Detect which cell encompasses the target text, then output its [X, Y] center coordinate. 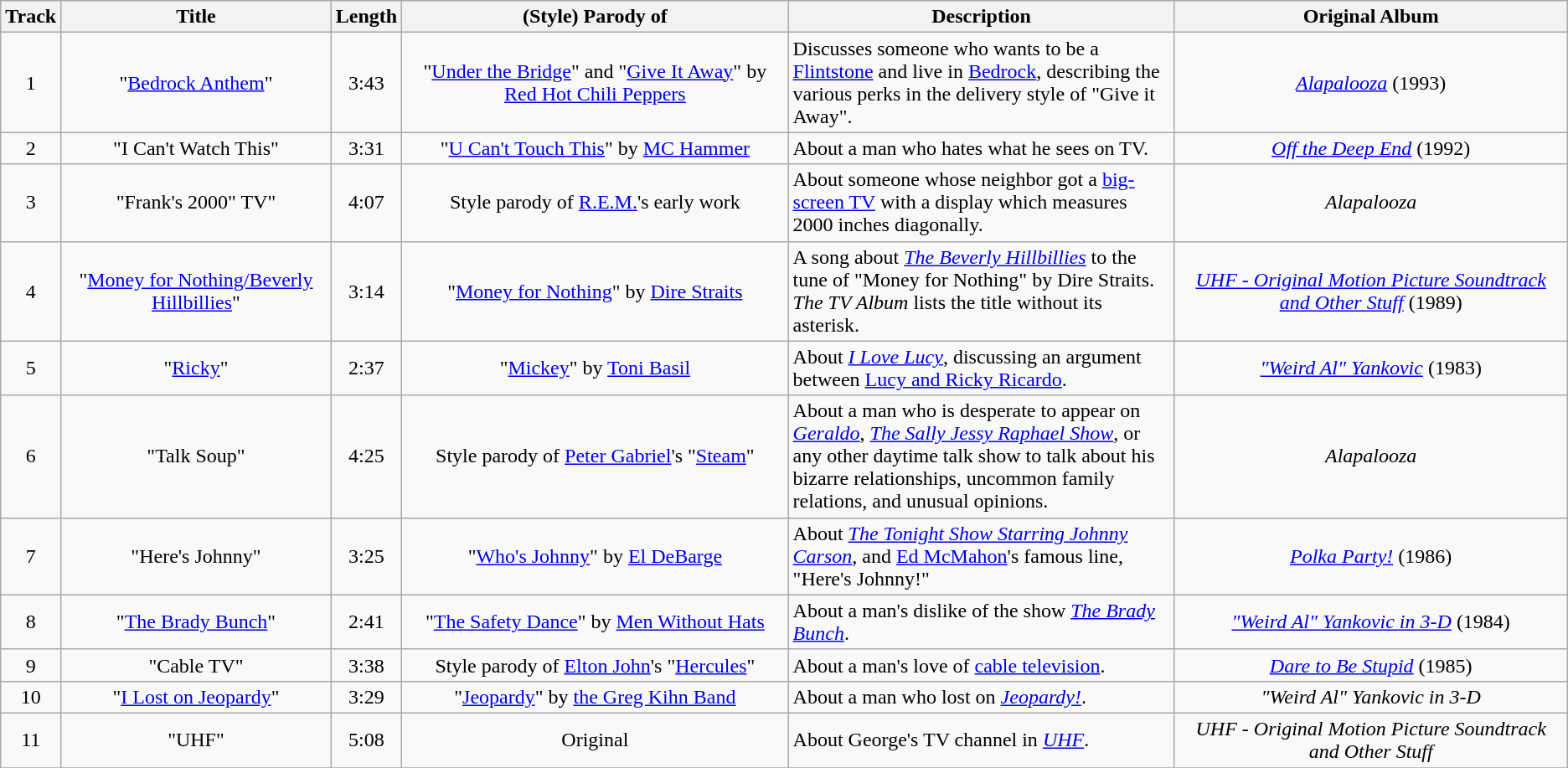
4 [31, 291]
Discusses someone who wants to be a Flintstone and live in Bedrock, describing the various perks in the delivery style of "Give it Away". [982, 82]
About George's TV channel in UHF. [982, 740]
3:29 [366, 697]
Style parody of Elton John's "Hercules" [595, 665]
1 [31, 82]
3:38 [366, 665]
9 [31, 665]
Original Album [1370, 17]
"Frank's 2000" TV" [196, 203]
"Jeopardy" by the Greg Kihn Band [595, 697]
7 [31, 556]
Style parody of Peter Gabriel's "Steam" [595, 456]
2 [31, 148]
"The Safety Dance" by Men Without Hats [595, 621]
"Who's Johnny" by El DeBarge [595, 556]
Alapalooza (1993) [1370, 82]
(Style) Parody of [595, 17]
3:25 [366, 556]
"Here's Johnny" [196, 556]
About a man who hates what he sees on TV. [982, 148]
3:14 [366, 291]
"Money for Nothing/Beverly Hillbillies" [196, 291]
"Weird Al" Yankovic (1983) [1370, 369]
"Cable TV" [196, 665]
About someone whose neighbor got a big-screen TV with a display which measures 2000 inches diagonally. [982, 203]
"U Can't Touch This" by MC Hammer [595, 148]
"Mickey" by Toni Basil [595, 369]
UHF - Original Motion Picture Soundtrack and Other Stuff [1370, 740]
Original [595, 740]
2:41 [366, 621]
10 [31, 697]
"UHF" [196, 740]
Polka Party! (1986) [1370, 556]
"Bedrock Anthem" [196, 82]
Track [31, 17]
A song about The Beverly Hillbillies to the tune of "Money for Nothing" by Dire Straits. The TV Album lists the title without its asterisk. [982, 291]
About a man's love of cable television. [982, 665]
"Weird Al" Yankovic in 3-D (1984) [1370, 621]
"The Brady Bunch" [196, 621]
Style parody of R.E.M.'s early work [595, 203]
About a man's dislike of the show The Brady Bunch. [982, 621]
"Weird Al" Yankovic in 3-D [1370, 697]
About I Love Lucy, discussing an argument between Lucy and Ricky Ricardo. [982, 369]
6 [31, 456]
4:07 [366, 203]
UHF - Original Motion Picture Soundtrack and Other Stuff (1989) [1370, 291]
5:08 [366, 740]
"Talk Soup" [196, 456]
Title [196, 17]
Description [982, 17]
4:25 [366, 456]
3:31 [366, 148]
"Money for Nothing" by Dire Straits [595, 291]
"Under the Bridge" and "Give It Away" by Red Hot Chili Peppers [595, 82]
Dare to Be Stupid (1985) [1370, 665]
5 [31, 369]
About a man who lost on Jeopardy!. [982, 697]
About The Tonight Show Starring Johnny Carson, and Ed McMahon's famous line, "Here's Johnny!" [982, 556]
11 [31, 740]
2:37 [366, 369]
Length [366, 17]
"I Can't Watch This" [196, 148]
"I Lost on Jeopardy" [196, 697]
3:43 [366, 82]
"Ricky" [196, 369]
8 [31, 621]
Off the Deep End (1992) [1370, 148]
3 [31, 203]
